Return the (x, y) coordinate for the center point of the cell that contains the specified text.  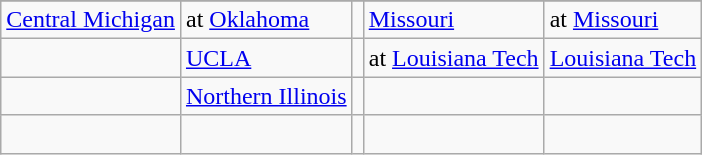
UCLA (266, 58)
at Louisiana Tech (454, 58)
Missouri (454, 20)
Louisiana Tech (623, 58)
at Oklahoma (266, 20)
Central Michigan (91, 20)
Northern Illinois (266, 96)
at Missouri (623, 20)
